Search for the cell housing the specified text and yield its (X, Y) center coordinate. 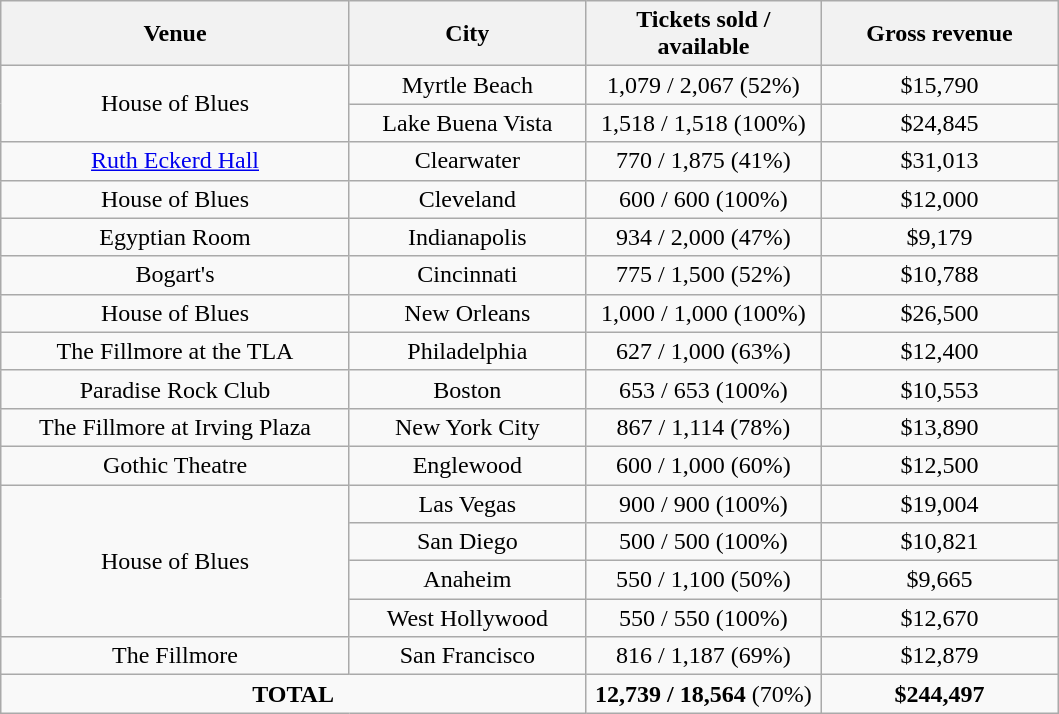
550 / 550 (100%) (703, 618)
Cleveland (467, 199)
12,739 / 18,564 (70%) (703, 694)
Ruth Eckerd Hall (176, 161)
867 / 1,114 (78%) (703, 427)
816 / 1,187 (69%) (703, 656)
Lake Buena Vista (467, 123)
1,000 / 1,000 (100%) (703, 313)
$13,890 (939, 427)
$10,788 (939, 275)
The Fillmore (176, 656)
$9,179 (939, 237)
$12,879 (939, 656)
Egyptian Room (176, 237)
Englewood (467, 465)
600 / 600 (100%) (703, 199)
$10,553 (939, 389)
770 / 1,875 (41%) (703, 161)
$12,500 (939, 465)
Clearwater (467, 161)
New York City (467, 427)
600 / 1,000 (60%) (703, 465)
$31,013 (939, 161)
Myrtle Beach (467, 85)
934 / 2,000 (47%) (703, 237)
627 / 1,000 (63%) (703, 351)
West Hollywood (467, 618)
$12,400 (939, 351)
Las Vegas (467, 503)
900 / 900 (100%) (703, 503)
Paradise Rock Club (176, 389)
San Francisco (467, 656)
653 / 653 (100%) (703, 389)
$26,500 (939, 313)
1,079 / 2,067 (52%) (703, 85)
1,518 / 1,518 (100%) (703, 123)
Gothic Theatre (176, 465)
Indianapolis (467, 237)
Venue (176, 34)
$24,845 (939, 123)
500 / 500 (100%) (703, 542)
Gross revenue (939, 34)
City (467, 34)
Philadelphia (467, 351)
$19,004 (939, 503)
San Diego (467, 542)
$9,665 (939, 580)
The Fillmore at the TLA (176, 351)
TOTAL (294, 694)
550 / 1,100 (50%) (703, 580)
$244,497 (939, 694)
New Orleans (467, 313)
Bogart's (176, 275)
The Fillmore at Irving Plaza (176, 427)
Cincinnati (467, 275)
Anaheim (467, 580)
775 / 1,500 (52%) (703, 275)
Tickets sold / available (703, 34)
$15,790 (939, 85)
$12,670 (939, 618)
$12,000 (939, 199)
$10,821 (939, 542)
Boston (467, 389)
